Determine the (X, Y) coordinate at the center of the cell enclosing the given text.  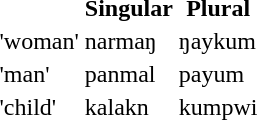
narmaŋ (128, 41)
panmal (128, 74)
